Extract the [x, y] coordinate from the center of the cell holding the provided text.  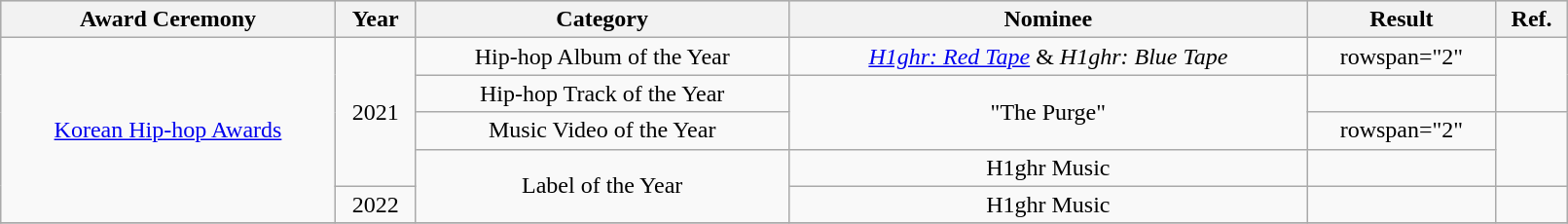
H1ghr: Red Tape & H1ghr: Blue Tape [1047, 56]
Hip-hop Track of the Year [602, 93]
2021 [376, 112]
Result [1402, 19]
Year [376, 19]
Ref. [1531, 19]
Music Video of the Year [602, 131]
2022 [376, 205]
"The Purge" [1047, 112]
Korean Hip-hop Awards [168, 131]
Label of the Year [602, 186]
Category [602, 19]
Nominee [1047, 19]
Hip-hop Album of the Year [602, 56]
Award Ceremony [168, 19]
